Search for the cell housing the specified text and yield its [x, y] center coordinate. 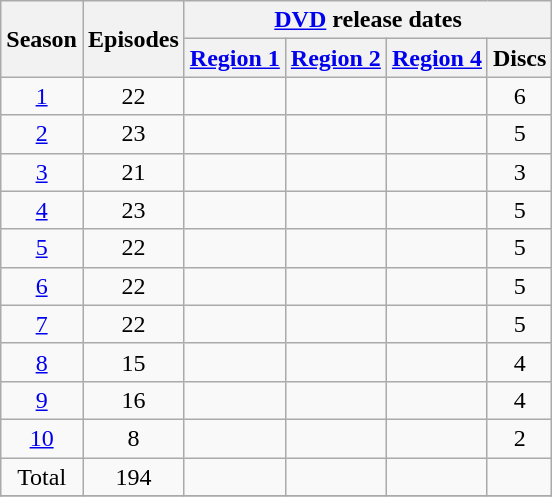
Discs [519, 58]
Region 1 [234, 58]
10 [42, 438]
Season [42, 39]
Episodes [133, 39]
16 [133, 400]
Region 4 [436, 58]
1 [42, 96]
21 [133, 172]
7 [42, 324]
15 [133, 362]
194 [133, 477]
Region 2 [336, 58]
9 [42, 400]
Total [42, 477]
DVD release dates [368, 20]
